Return [X, Y] of the center of cell containing provided text 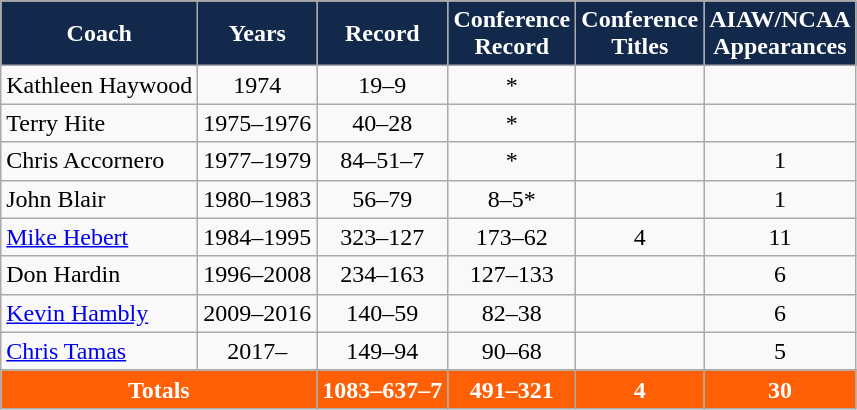
Record [382, 34]
ConferenceTitles [640, 34]
56–79 [382, 199]
1974 [258, 85]
Totals [159, 389]
AIAW/NCAAAppearances [780, 34]
127–133 [512, 275]
Coach [100, 34]
Chris Tamas [100, 351]
234–163 [382, 275]
1996–2008 [258, 275]
2009–2016 [258, 313]
5 [780, 351]
84–51–7 [382, 161]
1984–1995 [258, 237]
1083–637–7 [382, 389]
82–38 [512, 313]
149–94 [382, 351]
ConferenceRecord [512, 34]
1980–1983 [258, 199]
1977–1979 [258, 161]
8–5* [512, 199]
Chris Accornero [100, 161]
19–9 [382, 85]
11 [780, 237]
140–59 [382, 313]
2017– [258, 351]
90–68 [512, 351]
Mike Hebert [100, 237]
1975–1976 [258, 123]
Don Hardin [100, 275]
Kathleen Haywood [100, 85]
Kevin Hambly [100, 313]
173–62 [512, 237]
491–321 [512, 389]
John Blair [100, 199]
Years [258, 34]
40–28 [382, 123]
30 [780, 389]
Terry Hite [100, 123]
323–127 [382, 237]
